From the cell containing the given text, extract its center point as (x, y) coordinate. 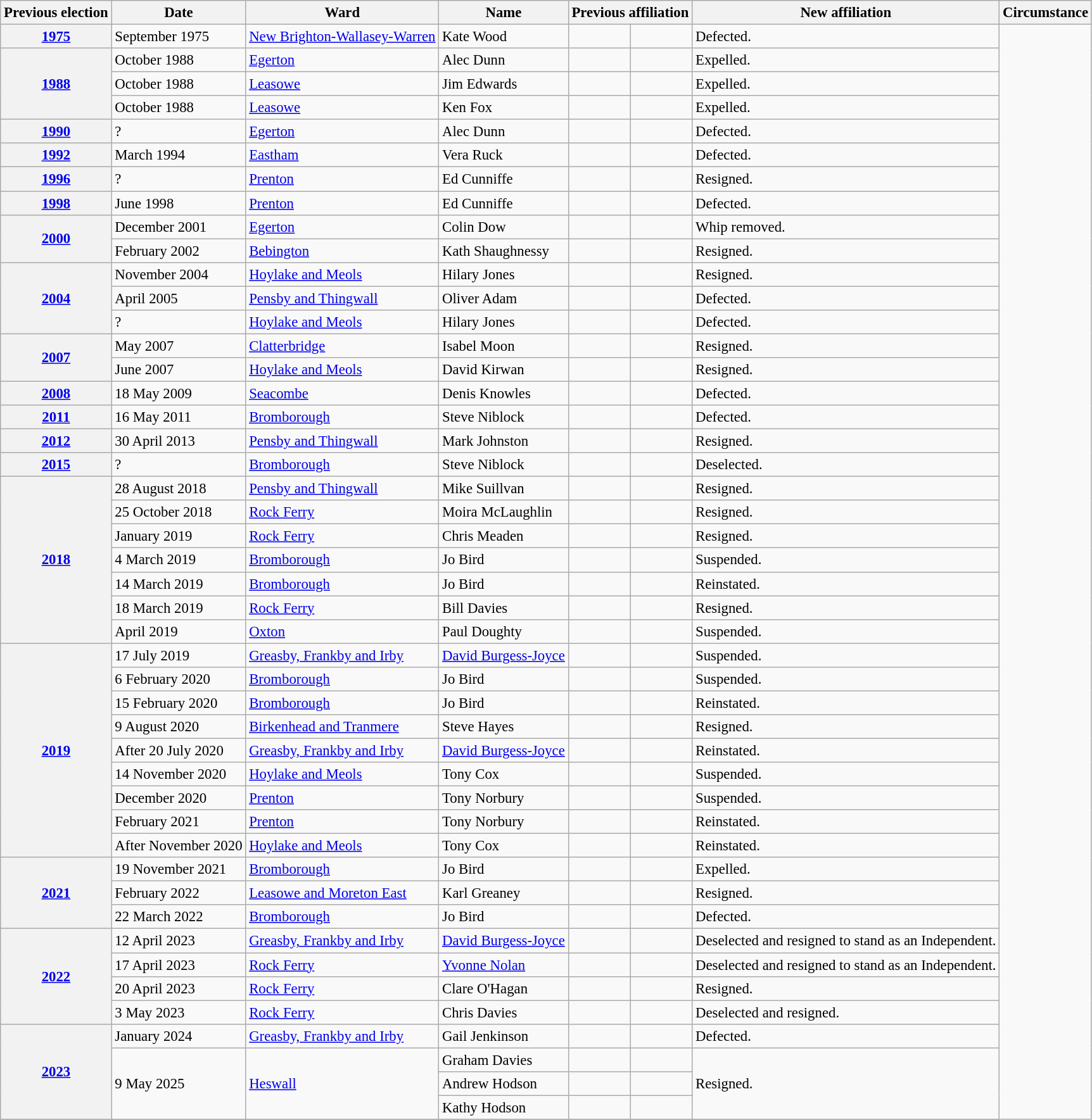
2022 (56, 976)
19 November 2021 (179, 869)
Bebington (342, 251)
September 1975 (179, 37)
Heswall (342, 1084)
Clatterbridge (342, 346)
Leasowe and Moreton East (342, 893)
December 2001 (179, 227)
2004 (56, 298)
January 2019 (179, 536)
Kath Shaughnessy (504, 251)
2000 (56, 238)
1990 (56, 132)
April 2019 (179, 631)
Graham Davies (504, 1060)
28 August 2018 (179, 489)
1998 (56, 203)
Kate Wood (504, 37)
Kathy Hodson (504, 1107)
9 August 2020 (179, 727)
March 1994 (179, 155)
Vera Ruck (504, 155)
1996 (56, 179)
2008 (56, 393)
2011 (56, 417)
Isabel Moon (504, 346)
20 April 2023 (179, 988)
Deselected and resigned. (846, 1012)
Mark Johnston (504, 441)
3 May 2023 (179, 1012)
18 May 2009 (179, 393)
Gail Jenkinson (504, 1036)
February 2002 (179, 251)
2023 (56, 1071)
Moira McLaughlin (504, 512)
Deselected. (846, 465)
14 November 2020 (179, 774)
Oxton (342, 631)
2012 (56, 441)
After November 2020 (179, 846)
1988 (56, 84)
February 2021 (179, 822)
14 March 2019 (179, 584)
Andrew Hodson (504, 1084)
Yvonne Nolan (504, 965)
May 2007 (179, 346)
30 April 2013 (179, 441)
Circumstance (1046, 13)
After 20 July 2020 (179, 750)
2021 (56, 893)
Mike Suillvan (504, 489)
Name (504, 13)
2007 (56, 357)
Ward (342, 13)
Karl Greaney (504, 893)
January 2024 (179, 1036)
June 2007 (179, 370)
Chris Meaden (504, 536)
12 April 2023 (179, 941)
18 March 2019 (179, 608)
17 April 2023 (179, 965)
Previous election (56, 13)
6 February 2020 (179, 679)
Ken Fox (504, 108)
Eastham (342, 155)
New affiliation (846, 13)
Date (179, 13)
Birkenhead and Tranmere (342, 727)
June 1998 (179, 203)
Clare O'Hagan (504, 988)
David Kirwan (504, 370)
Jim Edwards (504, 84)
17 July 2019 (179, 655)
Bill Davies (504, 608)
New Brighton-Wallasey-Warren (342, 37)
Chris Davies (504, 1012)
Denis Knowles (504, 393)
February 2022 (179, 893)
2019 (56, 750)
2018 (56, 560)
16 May 2011 (179, 417)
9 May 2025 (179, 1084)
25 October 2018 (179, 512)
Oliver Adam (504, 298)
2015 (56, 465)
1975 (56, 37)
Steve Hayes (504, 727)
Whip removed. (846, 227)
Seacombe (342, 393)
Previous affiliation (630, 13)
Colin Dow (504, 227)
November 2004 (179, 274)
December 2020 (179, 798)
15 February 2020 (179, 703)
April 2005 (179, 298)
4 March 2019 (179, 560)
22 March 2022 (179, 917)
1992 (56, 155)
Paul Doughty (504, 631)
